Find where the given text appears and provide that cell's center as (X, Y) coordinate. 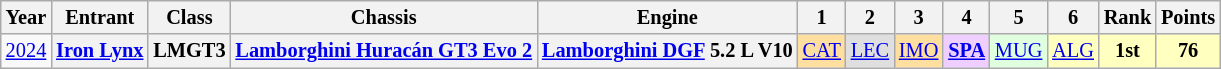
6 (1073, 17)
Class (189, 17)
2 (870, 17)
IMO (918, 51)
Year (26, 17)
1st (1128, 51)
Iron Lynx (100, 51)
1 (822, 17)
3 (918, 17)
SPA (966, 51)
MUG (1018, 51)
Engine (668, 17)
Lamborghini DGF 5.2 L V10 (668, 51)
5 (1018, 17)
ALG (1073, 51)
4 (966, 17)
2024 (26, 51)
LMGT3 (189, 51)
Entrant (100, 17)
76 (1188, 51)
Lamborghini Huracán GT3 Evo 2 (384, 51)
Points (1188, 17)
Chassis (384, 17)
CAT (822, 51)
LEC (870, 51)
Rank (1128, 17)
